Detect which cell encompasses the target text, then output its [X, Y] center coordinate. 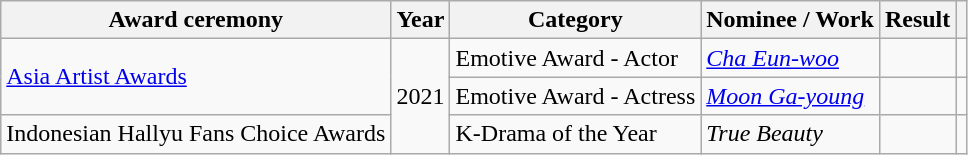
Moon Ga-young [790, 96]
Cha Eun-woo [790, 58]
Emotive Award - Actor [576, 58]
Result [917, 20]
Award ceremony [196, 20]
Year [420, 20]
Category [576, 20]
K-Drama of the Year [576, 134]
Emotive Award - Actress [576, 96]
True Beauty [790, 134]
Indonesian Hallyu Fans Choice Awards [196, 134]
Nominee / Work [790, 20]
Asia Artist Awards [196, 77]
2021 [420, 96]
